Scan for the cell matching the given text and deliver its (X, Y) coordinate at center. 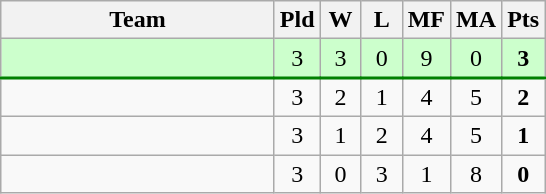
9 (426, 58)
Pts (524, 20)
L (382, 20)
MA (476, 20)
8 (476, 173)
MF (426, 20)
Pld (297, 20)
Team (138, 20)
W (340, 20)
